Return [X, Y] of the center of cell containing provided text 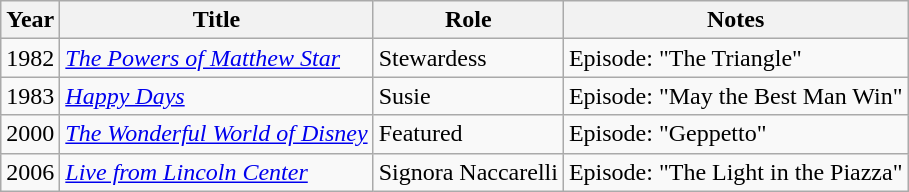
Episode: "The Light in the Piazza" [736, 172]
Episode: "Geppetto" [736, 134]
The Powers of Matthew Star [216, 58]
Year [30, 20]
Title [216, 20]
Happy Days [216, 96]
2000 [30, 134]
2006 [30, 172]
The Wonderful World of Disney [216, 134]
Episode: "May the Best Man Win" [736, 96]
Featured [468, 134]
1982 [30, 58]
Live from Lincoln Center [216, 172]
Notes [736, 20]
Role [468, 20]
Signora Naccarelli [468, 172]
Stewardess [468, 58]
Episode: "The Triangle" [736, 58]
Susie [468, 96]
1983 [30, 96]
